Identify which cell holds the provided text, then report its (X, Y) central coordinate. 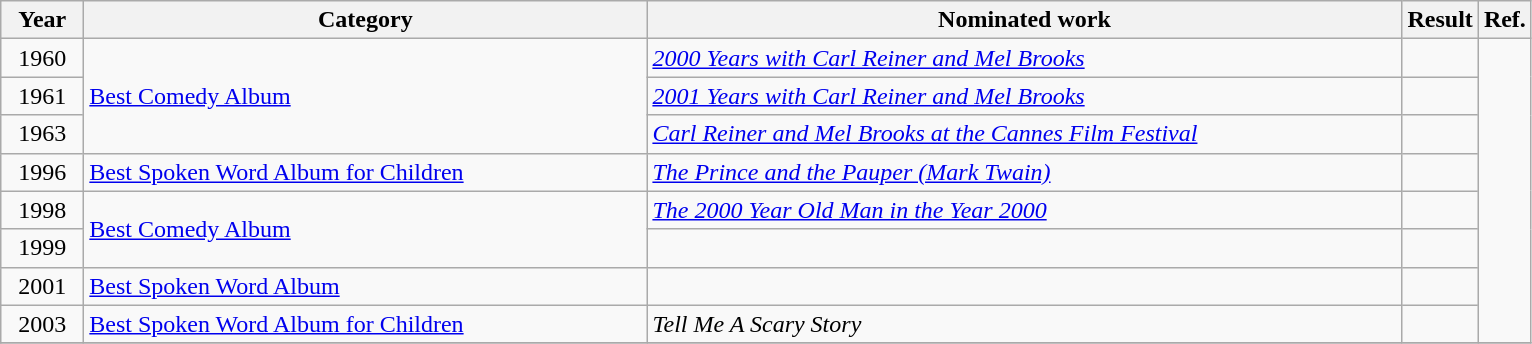
Result (1440, 20)
Best Spoken Word Album (366, 286)
Year (42, 20)
1960 (42, 58)
Category (366, 20)
1963 (42, 134)
Nominated work (1024, 20)
Tell Me A Scary Story (1024, 324)
Carl Reiner and Mel Brooks at the Cannes Film Festival (1024, 134)
1961 (42, 96)
2000 Years with Carl Reiner and Mel Brooks (1024, 58)
Ref. (1504, 20)
1998 (42, 210)
2003 (42, 324)
1999 (42, 248)
2001 Years with Carl Reiner and Mel Brooks (1024, 96)
The 2000 Year Old Man in the Year 2000 (1024, 210)
2001 (42, 286)
1996 (42, 172)
The Prince and the Pauper (Mark Twain) (1024, 172)
